Find where the given text appears and provide that cell's center as (X, Y) coordinate. 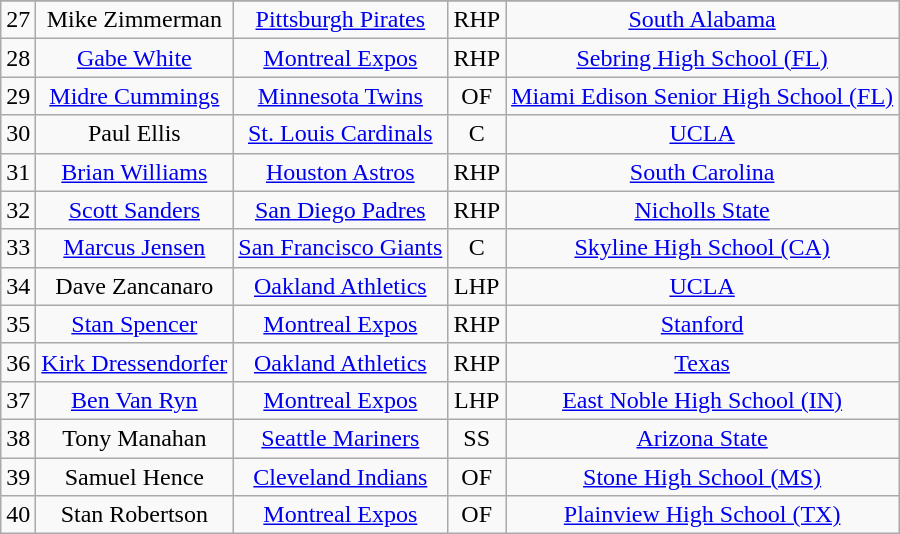
South Alabama (702, 20)
34 (18, 286)
Samuel Hence (134, 477)
Stanford (702, 324)
40 (18, 515)
37 (18, 400)
South Carolina (702, 172)
Miami Edison Senior High School (FL) (702, 96)
St. Louis Cardinals (340, 134)
SS (477, 438)
39 (18, 477)
Stan Robertson (134, 515)
Plainview High School (TX) (702, 515)
Texas (702, 362)
Gabe White (134, 58)
36 (18, 362)
33 (18, 248)
31 (18, 172)
San Francisco Giants (340, 248)
30 (18, 134)
Pittsburgh Pirates (340, 20)
Cleveland Indians (340, 477)
Dave Zancanaro (134, 286)
Paul Ellis (134, 134)
38 (18, 438)
Houston Astros (340, 172)
Arizona State (702, 438)
27 (18, 20)
Brian Williams (134, 172)
Sebring High School (FL) (702, 58)
San Diego Padres (340, 210)
Scott Sanders (134, 210)
Skyline High School (CA) (702, 248)
Nicholls State (702, 210)
Mike Zimmerman (134, 20)
Minnesota Twins (340, 96)
Ben Van Ryn (134, 400)
Seattle Mariners (340, 438)
29 (18, 96)
East Noble High School (IN) (702, 400)
28 (18, 58)
35 (18, 324)
Midre Cummings (134, 96)
Marcus Jensen (134, 248)
32 (18, 210)
Stan Spencer (134, 324)
Stone High School (MS) (702, 477)
Kirk Dressendorfer (134, 362)
Tony Manahan (134, 438)
